Pinpoint the cell where the given text exists, returning its (x, y) midpoint coordinate. 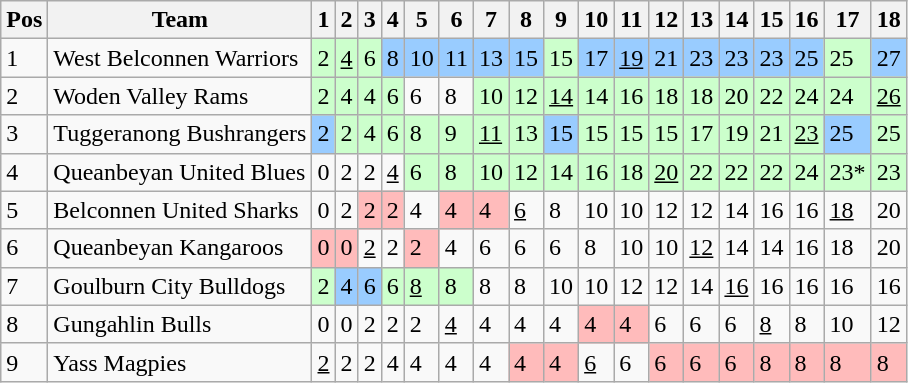
Queanbeyan United Blues (180, 172)
Goulburn City Bulldogs (180, 286)
Tuggeranong Bushrangers (180, 134)
Yass Magpies (180, 362)
Gungahlin Bulls (180, 324)
Queanbeyan Kangaroos (180, 248)
26 (888, 96)
Belconnen United Sharks (180, 210)
23* (848, 172)
Team (180, 20)
27 (888, 58)
Pos (24, 20)
Woden Valley Rams (180, 96)
West Belconnen Warriors (180, 58)
